Search for the cell housing the specified text and yield its (x, y) center coordinate. 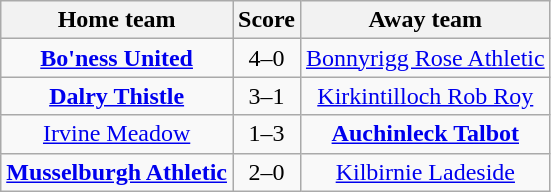
4–0 (266, 58)
Dalry Thistle (117, 96)
Score (266, 20)
Kirkintilloch Rob Roy (425, 96)
Bo'ness United (117, 58)
Auchinleck Talbot (425, 134)
1–3 (266, 134)
Kilbirnie Ladeside (425, 172)
Away team (425, 20)
Home team (117, 20)
Bonnyrigg Rose Athletic (425, 58)
Musselburgh Athletic (117, 172)
3–1 (266, 96)
Irvine Meadow (117, 134)
2–0 (266, 172)
